Determine the (X, Y) coordinate at the center of the cell enclosing the given text.  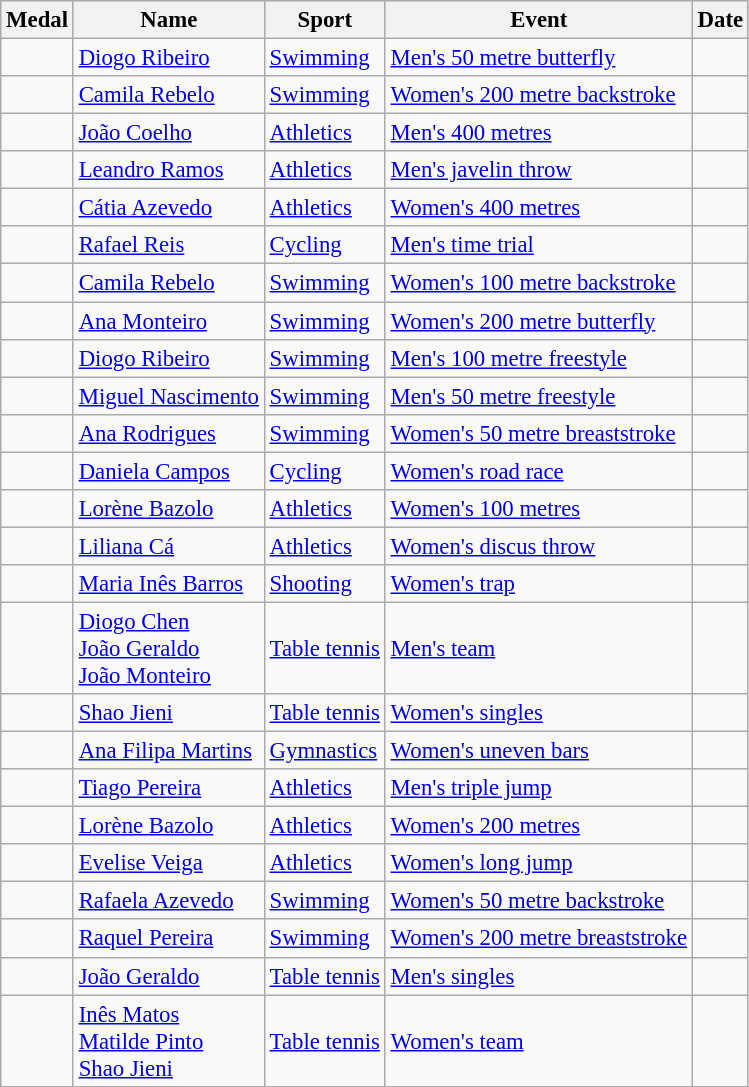
Women's 200 metre backstroke (538, 95)
Men's javelin throw (538, 170)
Men's 100 metre freestyle (538, 358)
Evelise Veiga (168, 863)
Women's trap (538, 584)
Men's singles (538, 976)
Women's singles (538, 713)
Cátia Azevedo (168, 208)
João Geraldo (168, 976)
Women's 100 metre backstroke (538, 283)
Women's 100 metres (538, 509)
Men's triple jump (538, 788)
Sport (324, 20)
Maria Inês Barros (168, 584)
Women's 50 metre breaststroke (538, 433)
Women's 200 metre breaststroke (538, 939)
Gymnastics (324, 751)
Women's 50 metre backstroke (538, 901)
Women's long jump (538, 863)
Date (720, 20)
Shao Jieni (168, 713)
Rafael Reis (168, 245)
Men's time trial (538, 245)
Leandro Ramos (168, 170)
Women's team (538, 1041)
Men's team (538, 648)
Women's 400 metres (538, 208)
Daniela Campos (168, 471)
Women's 200 metre butterfly (538, 321)
Raquel Pereira (168, 939)
Ana Filipa Martins (168, 751)
Miguel Nascimento (168, 396)
Inês MatosMatilde PintoShao Jieni (168, 1041)
Ana Monteiro (168, 321)
Shooting (324, 584)
Women's 200 metres (538, 826)
Event (538, 20)
Diogo ChenJoão GeraldoJoão Monteiro (168, 648)
Men's 50 metre freestyle (538, 396)
João Coelho (168, 133)
Tiago Pereira (168, 788)
Women's uneven bars (538, 751)
Liliana Cá (168, 546)
Men's 400 metres (538, 133)
Men's 50 metre butterfly (538, 58)
Women's discus throw (538, 546)
Medal (38, 20)
Name (168, 20)
Women's road race (538, 471)
Rafaela Azevedo (168, 901)
Ana Rodrigues (168, 433)
